Return (x, y) of the center of cell containing provided text 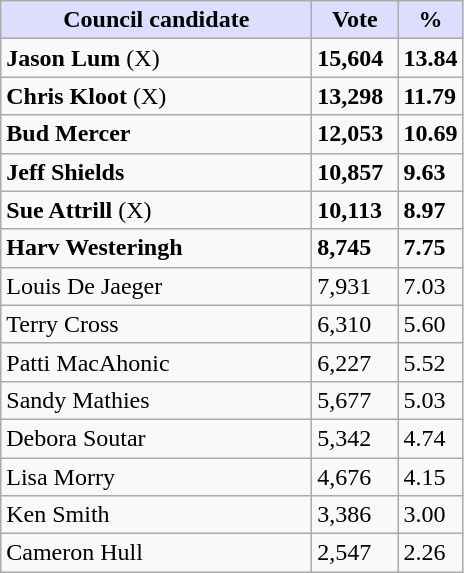
8.97 (430, 210)
Debora Soutar (156, 438)
Harv Westeringh (156, 248)
Sandy Mathies (156, 400)
2,547 (355, 553)
Vote (355, 20)
7,931 (355, 286)
8,745 (355, 248)
Louis De Jaeger (156, 286)
10,857 (355, 172)
5.60 (430, 324)
9.63 (430, 172)
4.15 (430, 477)
4.74 (430, 438)
Lisa Morry (156, 477)
Sue Attrill (X) (156, 210)
Patti MacAhonic (156, 362)
Jeff Shields (156, 172)
6,310 (355, 324)
15,604 (355, 58)
7.03 (430, 286)
13.84 (430, 58)
Council candidate (156, 20)
11.79 (430, 96)
Terry Cross (156, 324)
3,386 (355, 515)
Jason Lum (X) (156, 58)
Ken Smith (156, 515)
Bud Mercer (156, 134)
3.00 (430, 515)
12,053 (355, 134)
Cameron Hull (156, 553)
Chris Kloot (X) (156, 96)
13,298 (355, 96)
5.03 (430, 400)
2.26 (430, 553)
5,342 (355, 438)
5,677 (355, 400)
7.75 (430, 248)
% (430, 20)
10,113 (355, 210)
4,676 (355, 477)
6,227 (355, 362)
5.52 (430, 362)
10.69 (430, 134)
